Extract the (x, y) coordinate from the center of the cell holding the provided text.  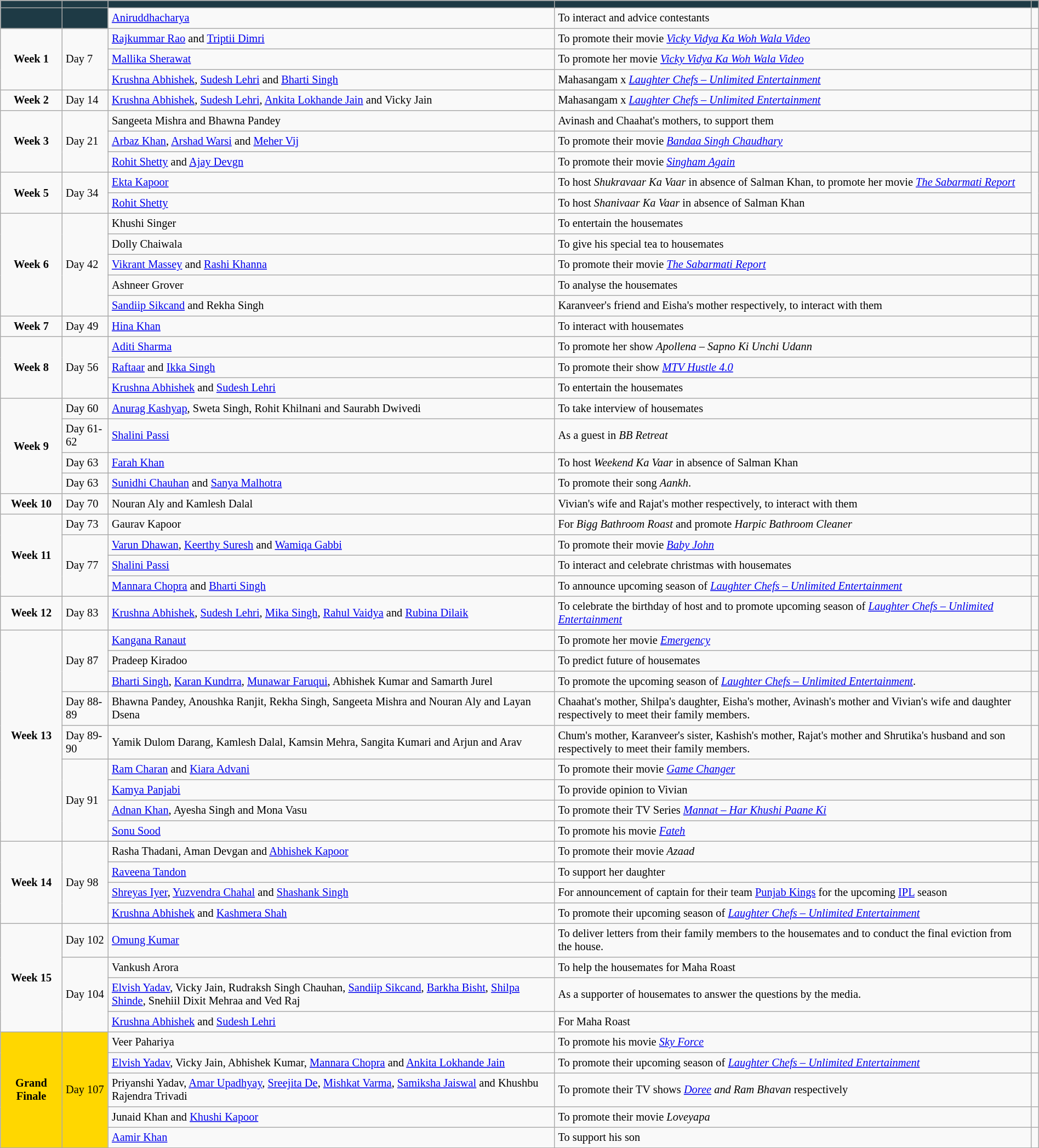
Day 34 (85, 193)
Bharti Singh, Karan Kundrra, Munawar Faruqui, Abhishek Kumar and Samarth Jurel (331, 681)
Aditi Sharma (331, 347)
Krushna Abhishek, Sudesh Lehri, Mika Singh, Rahul Vaidya and Rubina Dilaik (331, 613)
To host Shukravaar Ka Vaar in absence of Salman Khan, to promote her movie The Sabarmati Report (793, 182)
Omung Kumar (331, 940)
To analyse the housemates (793, 285)
Day 60 (85, 408)
Day 102 (85, 940)
Junaid Khan and Khushi Kapoor (331, 1117)
Priyanshi Yadav, Amar Upadhyay, Sreejita De, Mishkat Varma, Samiksha Jaiswal and Khushbu Rajendra Trivadi (331, 1090)
Mannara Chopra and Bharti Singh (331, 586)
Khushi Singer (331, 224)
Rajkummar Rao and Triptii Dimri (331, 38)
Anurag Kashyap, Sweta Singh, Rohit Khilnani and Saurabh Dwivedi (331, 408)
As a supporter of housemates to answer the questions by the media. (793, 995)
Chum's mother, Karanveer's sister, Kashish's mother, Rajat's mother and Shrutika's husband and son respectively to meet their family members. (793, 742)
To promote her movie Emergency (793, 640)
Chaahat's mother, Shilpa's daughter, Eisha's mother, Avinash's mother and Vivian's wife and daughter respectively to meet their family members. (793, 709)
Nouran Aly and Kamlesh Dalal (331, 504)
To provide opinion to Vivian (793, 790)
Karanveer's friend and Eisha's mother respectively, to interact with them (793, 306)
Day 14 (85, 100)
Day 21 (85, 141)
Week 13 (31, 735)
To promote her show Apollena – Sapno Ki Unchi Udann (793, 347)
To support her daughter (793, 872)
To promote their TV shows Doree and Ram Bhavan respectively (793, 1090)
Arbaz Khan, Arshad Warsi and Meher Vij (331, 141)
Day 70 (85, 504)
To host Shanivaar Ka Vaar in absence of Salman Khan (793, 203)
Rasha Thadani, Aman Devgan and Abhishek Kapoor (331, 852)
Yamik Dulom Darang, Kamlesh Dalal, Kamsin Mehra, Sangita Kumari and Arjun and Arav (331, 742)
To promote her movie Vicky Vidya Ka Woh Wala Video (793, 59)
Kangana Ranaut (331, 640)
Week 12 (31, 613)
Rohit Shetty and Ajay Devgn (331, 162)
To promote their movie Singham Again (793, 162)
To celebrate the birthday of host and to promote upcoming season of Laughter Chefs – Unlimited Entertainment (793, 613)
Krushna Abhishek and Kashmera Shah (331, 913)
Week 10 (31, 504)
Day 87 (85, 660)
To give his special tea to housemates (793, 244)
Grand Finale (31, 1090)
Raftaar and Ikka Singh (331, 367)
To promote their movie Game Changer (793, 769)
Vikrant Massey and Rashi Khanna (331, 265)
To promote his movie Fateh (793, 831)
To take interview of housemates (793, 408)
Day 73 (85, 524)
Sunidhi Chauhan and Sanya Malhotra (331, 483)
Day 91 (85, 800)
Vankush Arora (331, 967)
To interact with housemates (793, 326)
Day 61-62 (85, 436)
Aniruddhacharya (331, 18)
To interact and celebrate christmas with housemates (793, 566)
Krushna Abhishek, Sudesh Lehri and Bharti Singh (331, 79)
To promote their show MTV Hustle 4.0 (793, 367)
Week 14 (31, 882)
Sandiip Sikcand and Rekha Singh (331, 306)
Week 5 (31, 193)
To deliver letters from their family members to the housemates and to conduct the final eviction from the house. (793, 940)
Varun Dhawan, Keerthy Suresh and Wamiqa Gabbi (331, 545)
For Maha Roast (793, 1021)
Week 2 (31, 100)
Week 8 (31, 367)
Day 98 (85, 882)
To promote their movie Baby John (793, 545)
Day 107 (85, 1090)
Day 49 (85, 326)
To promote their movie Azaad (793, 852)
To promote their movie Vicky Vidya Ka Woh Wala Video (793, 38)
Veer Pahariya (331, 1042)
To promote his movie Sky Force (793, 1042)
Dolly Chaiwala (331, 244)
Week 7 (31, 326)
Vivian's wife and Rajat's mother respectively, to interact with them (793, 504)
For announcement of captain for their team Punjab Kings for the upcoming IPL season (793, 893)
Ashneer Grover (331, 285)
Week 6 (31, 265)
Kamya Panjabi (331, 790)
To announce upcoming season of Laughter Chefs – Unlimited Entertainment (793, 586)
Hina Khan (331, 326)
Week 9 (31, 446)
Sangeeta Mishra and Bhawna Pandey (331, 121)
Shreyas Iyer, Yuzvendra Chahal and Shashank Singh (331, 893)
Week 3 (31, 141)
To support his son (793, 1138)
Raveena Tandon (331, 872)
To promote their movie Loveyapa (793, 1117)
For Bigg Bathroom Roast and promote Harpic Bathroom Cleaner (793, 524)
Adnan Khan, Ayesha Singh and Mona Vasu (331, 810)
Ekta Kapoor (331, 182)
Week 11 (31, 555)
To promote their song Aankh. (793, 483)
Week 15 (31, 978)
To promote their movie The Sabarmati Report (793, 265)
Sonu Sood (331, 831)
Day 56 (85, 367)
Pradeep Kiradoo (331, 661)
To promote their TV Series Mannat – Har Khushi Paane Ki (793, 810)
To promote the upcoming season of Laughter Chefs – Unlimited Entertainment. (793, 681)
Day 77 (85, 565)
Day 89-90 (85, 742)
As a guest in BB Retreat (793, 436)
Avinash and Chaahat's mothers, to support them (793, 121)
Week 1 (31, 59)
Day 83 (85, 613)
Elvish Yadav, Vicky Jain, Abhishek Kumar, Mannara Chopra and Ankita Lokhande Jain (331, 1063)
Day 7 (85, 59)
Farah Khan (331, 462)
Day 42 (85, 265)
Ram Charan and Kiara Advani (331, 769)
Elvish Yadav, Vicky Jain, Rudraksh Singh Chauhan, Sandiip Sikcand, Barkha Bisht, Shilpa Shinde, Snehiil Dixit Mehraa and Ved Raj (331, 995)
To interact and advice contestants (793, 18)
Mallika Sherawat (331, 59)
Gaurav Kapoor (331, 524)
Day 104 (85, 994)
To predict future of housemates (793, 661)
To host Weekend Ka Vaar in absence of Salman Khan (793, 462)
Krushna Abhishek, Sudesh Lehri, Ankita Lokhande Jain and Vicky Jain (331, 100)
To help the housemates for Maha Roast (793, 967)
Day 88-89 (85, 709)
Aamir Khan (331, 1138)
Bhawna Pandey, Anoushka Ranjit, Rekha Singh, Sangeeta Mishra and Nouran Aly and Layan Dsena (331, 709)
To promote their movie Bandaa Singh Chaudhary (793, 141)
Rohit Shetty (331, 203)
